Output the (x, y) coordinate of the center of the cell containing the given text.  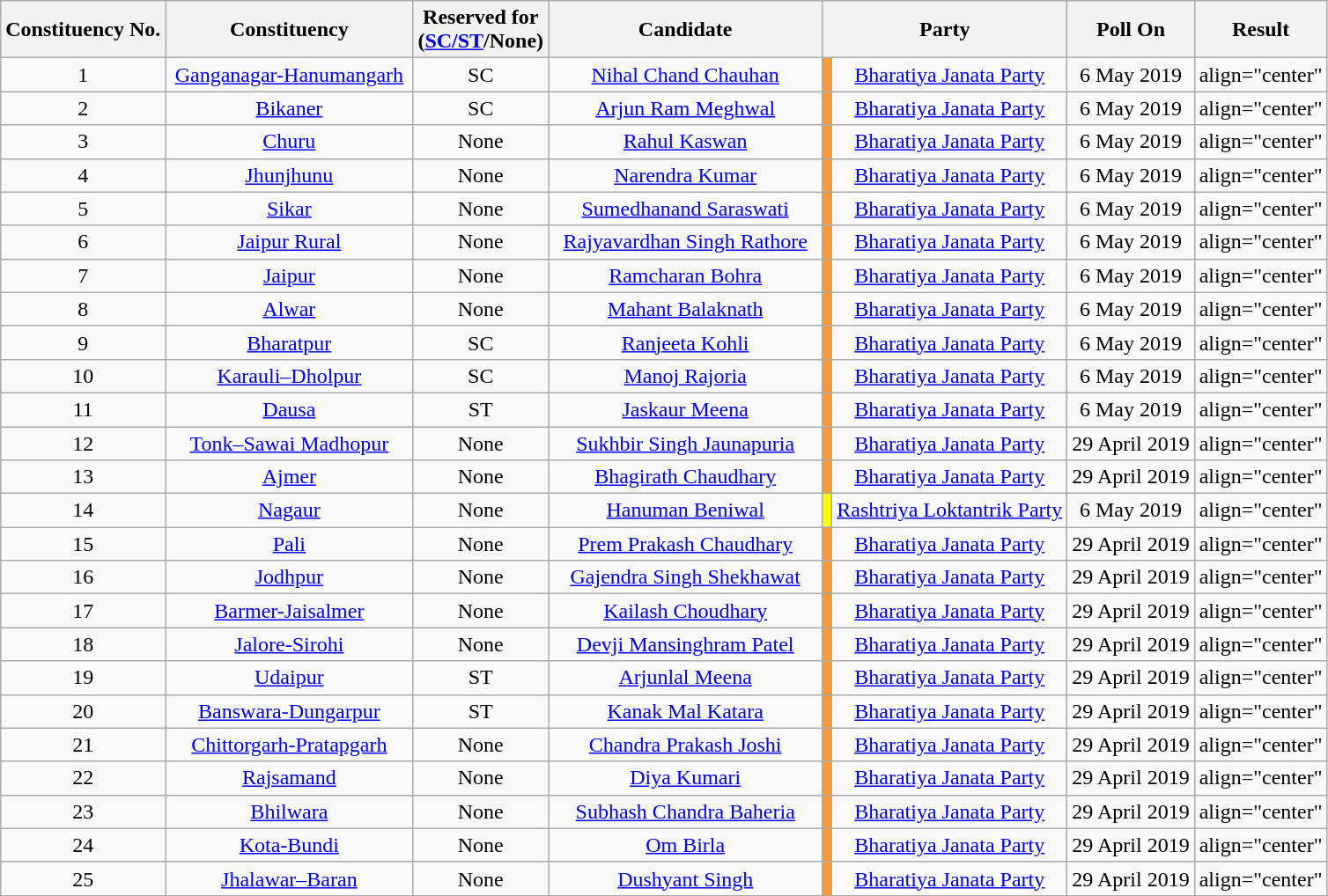
11 (83, 409)
6 (83, 242)
24 (83, 845)
Ajmer (289, 477)
Constituency No. (83, 30)
Bikaner (289, 108)
Constituency (289, 30)
Reserved for(SC/ST/None) (481, 30)
9 (83, 342)
Sikar (289, 209)
Barmer-Jaisalmer (289, 611)
Kota-Bundi (289, 845)
Candidate (685, 30)
Nagaur (289, 510)
10 (83, 376)
8 (83, 309)
Poll On (1131, 30)
Ganganagar-Hanumangarh (289, 75)
Banswara-Dungarpur (289, 711)
Kailash Choudhary (685, 611)
Rajsamand (289, 778)
15 (83, 544)
Party (945, 30)
Om Birla (685, 845)
Tonk–Sawai Madhopur (289, 443)
Arjunlal Meena (685, 678)
Jhunjhunu (289, 175)
22 (83, 778)
Arjun Ram Meghwal (685, 108)
Rajyavardhan Singh Rathore (685, 242)
Subhash Chandra Baheria (685, 812)
Chandra Prakash Joshi (685, 745)
4 (83, 175)
21 (83, 745)
Ranjeeta Kohli (685, 342)
25 (83, 878)
7 (83, 275)
Sukhbir Singh Jaunapuria (685, 443)
Bhagirath Chaudhary (685, 477)
Prem Prakash Chaudhary (685, 544)
Narendra Kumar (685, 175)
Jaipur Rural (289, 242)
16 (83, 577)
Pali (289, 544)
18 (83, 644)
Bharatpur (289, 342)
20 (83, 711)
Alwar (289, 309)
Sumedhanand Saraswati (685, 209)
Nihal Chand Chauhan (685, 75)
3 (83, 142)
Churu (289, 142)
Ramcharan Bohra (685, 275)
13 (83, 477)
Chittorgarh-Pratapgarh (289, 745)
Jodhpur (289, 577)
Mahant Balaknath (685, 309)
Devji Mansinghram Patel (685, 644)
17 (83, 611)
Jaskaur Meena (685, 409)
Bhilwara (289, 812)
19 (83, 678)
12 (83, 443)
1 (83, 75)
Udaipur (289, 678)
2 (83, 108)
Jaipur (289, 275)
Kanak Mal Katara (685, 711)
Dausa (289, 409)
Jhalawar–Baran (289, 878)
Hanuman Beniwal (685, 510)
Dushyant Singh (685, 878)
Jalore-Sirohi (289, 644)
Rashtriya Loktantrik Party (949, 510)
Gajendra Singh Shekhawat (685, 577)
Rahul Kaswan (685, 142)
Result (1261, 30)
23 (83, 812)
5 (83, 209)
Karauli–Dholpur (289, 376)
Manoj Rajoria (685, 376)
14 (83, 510)
Diya Kumari (685, 778)
